For the text-containing cell, return its midpoint in [X, Y] coordinate format. 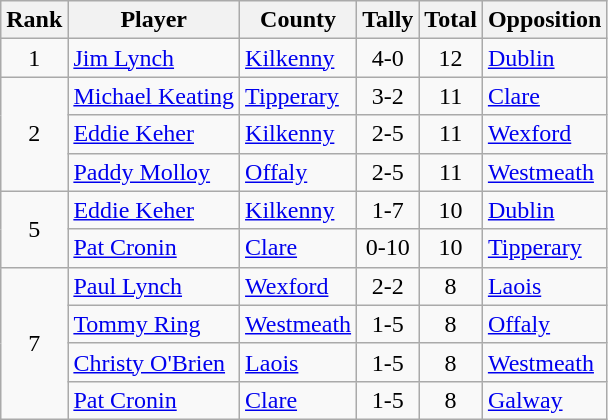
0-10 [388, 248]
Tally [388, 20]
12 [451, 58]
County [298, 20]
Total [451, 20]
Rank [34, 20]
Paddy Molloy [154, 172]
Opposition [544, 20]
4-0 [388, 58]
5 [34, 229]
1-7 [388, 210]
3-2 [388, 96]
Player [154, 20]
Galway [544, 400]
Christy O'Brien [154, 362]
2 [34, 134]
2-2 [388, 286]
1 [34, 58]
7 [34, 343]
Jim Lynch [154, 58]
Tommy Ring [154, 324]
Michael Keating [154, 96]
Paul Lynch [154, 286]
